Find where the given text appears and provide that cell's center as (x, y) coordinate. 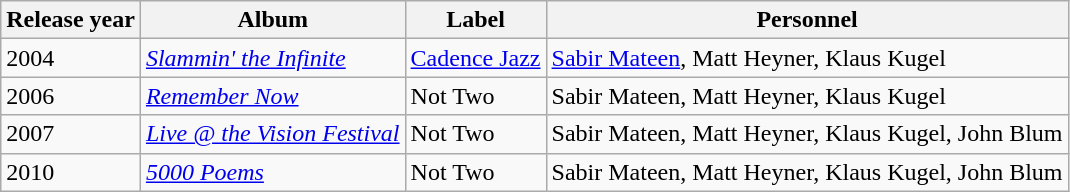
2004 (71, 58)
5000 Poems (272, 172)
2010 (71, 172)
Personnel (807, 20)
Album (272, 20)
Release year (71, 20)
Label (476, 20)
2006 (71, 96)
Cadence Jazz (476, 58)
2007 (71, 134)
Slammin' the Infinite (272, 58)
Live @ the Vision Festival (272, 134)
Remember Now (272, 96)
